Capture the cell that displays the provided text and extract its (x, y) central coordinate. 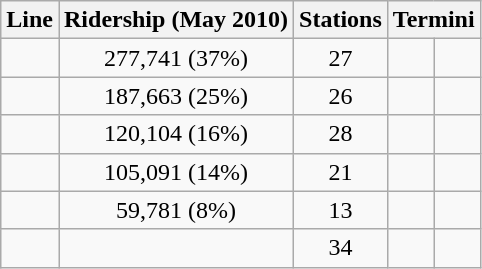
21 (341, 172)
277,741 (37%) (176, 58)
187,663 (25%) (176, 96)
Line (30, 20)
120,104 (16%) (176, 134)
Termini (434, 20)
26 (341, 96)
13 (341, 210)
105,091 (14%) (176, 172)
59,781 (8%) (176, 210)
34 (341, 248)
27 (341, 58)
Ridership (May 2010) (176, 20)
Stations (341, 20)
28 (341, 134)
